Pinpoint the cell where the given text exists, returning its [X, Y] midpoint coordinate. 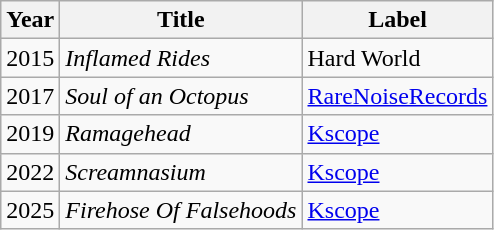
Label [398, 20]
2025 [30, 210]
2019 [30, 134]
Firehose Of Falsehoods [181, 210]
Year [30, 20]
Soul of an Octopus [181, 96]
Title [181, 20]
2015 [30, 58]
Inflamed Rides [181, 58]
Screamnasium [181, 172]
Ramagehead [181, 134]
RareNoiseRecords [398, 96]
2017 [30, 96]
2022 [30, 172]
Hard World [398, 58]
